Output the (X, Y) coordinate of the center of the cell containing the given text.  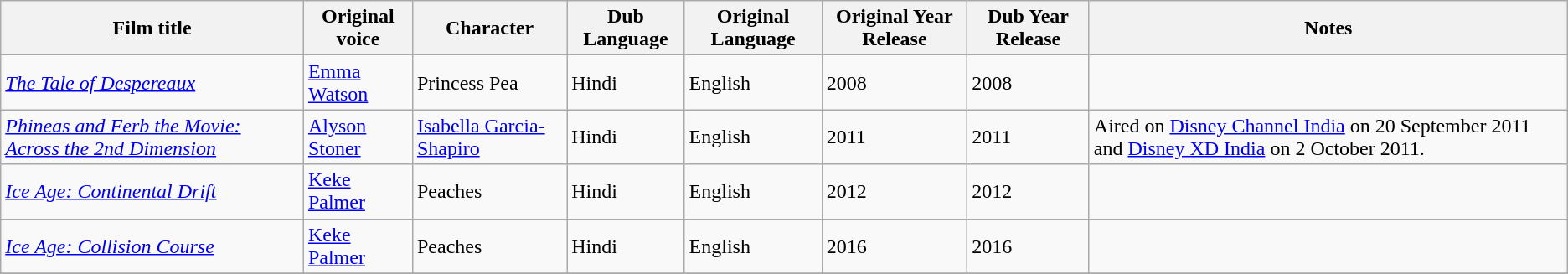
Aired on Disney Channel India on 20 September 2011 and Disney XD India on 2 October 2011. (1328, 137)
Emma Watson (358, 82)
Phineas and Ferb the Movie: Across the 2nd Dimension (152, 137)
Isabella Garcia-Shapiro (489, 137)
Notes (1328, 28)
Dub Year Release (1029, 28)
Dub Language (626, 28)
Ice Age: Continental Drift (152, 191)
Character (489, 28)
Alyson Stoner (358, 137)
Ice Age: Collision Course (152, 246)
Original voice (358, 28)
Original Language (753, 28)
Film title (152, 28)
Original Year Release (895, 28)
The Tale of Despereaux (152, 82)
Princess Pea (489, 82)
